Find where the given text appears and provide that cell's center as (X, Y) coordinate. 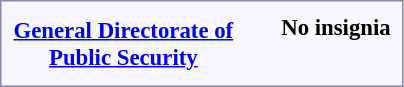
General Directorate ofPublic Security (124, 44)
No insignia (336, 27)
